Locate the cell with the specified text and output its [x, y] center coordinate. 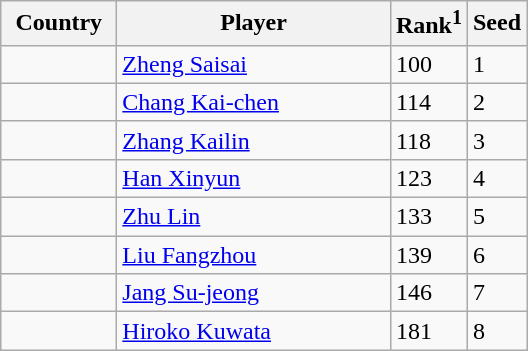
114 [428, 102]
Chang Kai-chen [254, 102]
Zhang Kailin [254, 140]
181 [428, 331]
5 [496, 217]
2 [496, 102]
Zhu Lin [254, 217]
100 [428, 64]
118 [428, 140]
Country [59, 24]
3 [496, 140]
1 [496, 64]
Liu Fangzhou [254, 255]
7 [496, 293]
Han Xinyun [254, 178]
123 [428, 178]
Rank1 [428, 24]
146 [428, 293]
Hiroko Kuwata [254, 331]
Jang Su-jeong [254, 293]
Zheng Saisai [254, 64]
4 [496, 178]
8 [496, 331]
6 [496, 255]
Seed [496, 24]
139 [428, 255]
133 [428, 217]
Player [254, 24]
